Provide the [x, y] coordinate of the cell's center where the given text is located.  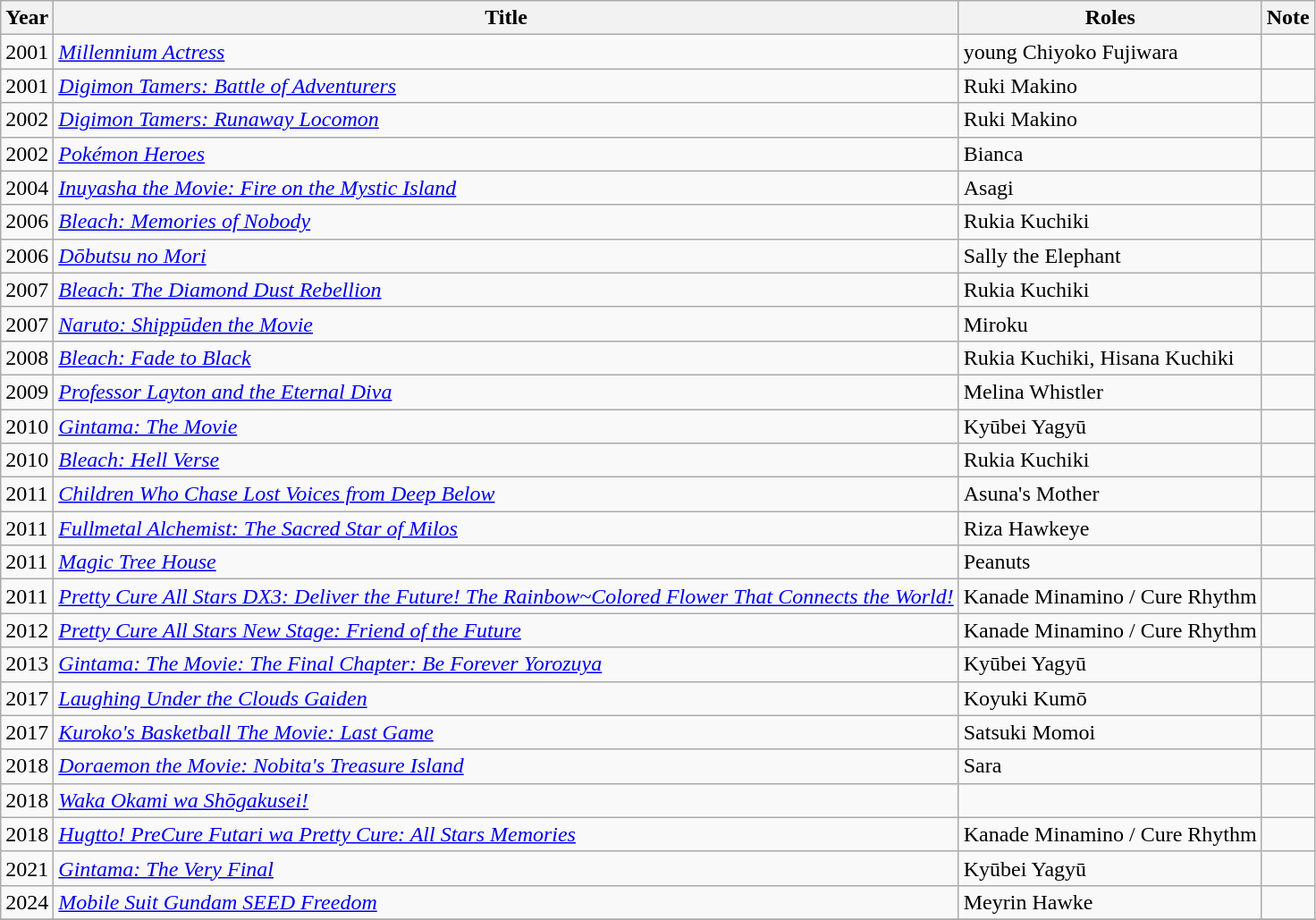
Waka Okami wa Shōgakusei! [506, 800]
Magic Tree House [506, 562]
Gintama: The Movie: The Final Chapter: Be Forever Yorozuya [506, 664]
Dōbutsu no Mori [506, 256]
Digimon Tamers: Battle of Adventurers [506, 86]
Koyuki Kumō [1110, 698]
Bleach: Hell Verse [506, 460]
Digimon Tamers: Runaway Locomon [506, 120]
Gintama: The Very Final [506, 868]
Year [27, 18]
Children Who Chase Lost Voices from Deep Below [506, 494]
Riza Hawkeye [1110, 528]
2009 [27, 392]
Peanuts [1110, 562]
Fullmetal Alchemist: The Sacred Star of Milos [506, 528]
Bianca [1110, 154]
young Chiyoko Fujiwara [1110, 52]
2013 [27, 664]
Mobile Suit Gundam SEED Freedom [506, 902]
Miroku [1110, 324]
Sara [1110, 766]
Pretty Cure All Stars DX3: Deliver the Future! The Rainbow~Colored Flower That Connects the World! [506, 596]
Hugtto! PreCure Futari wa Pretty Cure: All Stars Memories [506, 834]
Asagi [1110, 188]
2008 [27, 358]
Bleach: Memories of Nobody [506, 222]
2004 [27, 188]
Kuroko's Basketball The Movie: Last Game [506, 732]
Pretty Cure All Stars New Stage: Friend of the Future [506, 630]
Pokémon Heroes [506, 154]
Asuna's Mother [1110, 494]
Professor Layton and the Eternal Diva [506, 392]
Naruto: Shippūden the Movie [506, 324]
Melina Whistler [1110, 392]
Roles [1110, 18]
Gintama: The Movie [506, 426]
Inuyasha the Movie: Fire on the Mystic Island [506, 188]
2024 [27, 902]
Meyrin Hawke [1110, 902]
Sally the Elephant [1110, 256]
Rukia Kuchiki, Hisana Kuchiki [1110, 358]
2012 [27, 630]
2021 [27, 868]
Bleach: Fade to Black [506, 358]
Title [506, 18]
Bleach: The Diamond Dust Rebellion [506, 290]
Laughing Under the Clouds Gaiden [506, 698]
Satsuki Momoi [1110, 732]
Note [1287, 18]
Doraemon the Movie: Nobita's Treasure Island [506, 766]
Millennium Actress [506, 52]
